Return the (X, Y) coordinate for the center point of the cell that contains the specified text.  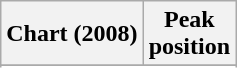
Peak position (189, 34)
Chart (2008) (72, 34)
